Scan for the cell matching the given text and deliver its [x, y] coordinate at center. 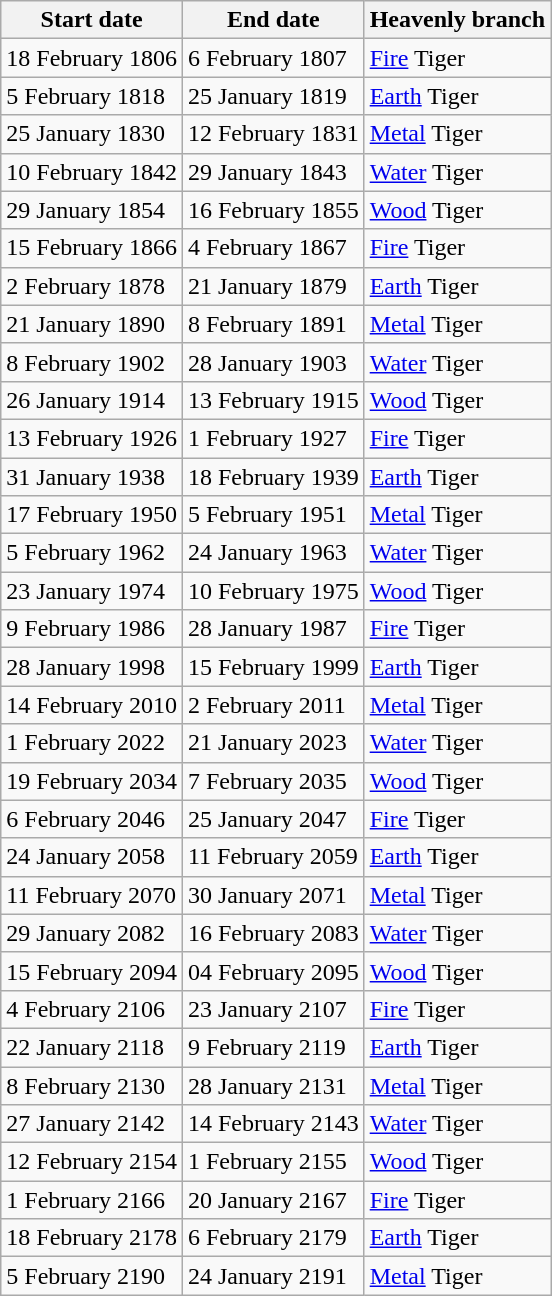
25 January 1819 [273, 96]
4 February 2106 [92, 1009]
24 January 1963 [273, 553]
6 February 1807 [273, 58]
24 January 2058 [92, 857]
28 January 2131 [273, 1085]
24 January 2191 [273, 1276]
1 February 1927 [273, 438]
18 February 1939 [273, 477]
8 February 1891 [273, 324]
23 January 2107 [273, 1009]
18 February 2178 [92, 1238]
10 February 1975 [273, 591]
04 February 2095 [273, 971]
15 February 1866 [92, 248]
End date [273, 20]
26 January 1914 [92, 400]
22 January 2118 [92, 1047]
16 February 2083 [273, 933]
2 February 2011 [273, 705]
13 February 1915 [273, 400]
27 January 2142 [92, 1124]
21 January 1890 [92, 324]
18 February 1806 [92, 58]
19 February 2034 [92, 781]
23 January 1974 [92, 591]
Heavenly branch [457, 20]
9 February 2119 [273, 1047]
29 January 1843 [273, 172]
28 January 1987 [273, 629]
20 January 2167 [273, 1200]
29 January 1854 [92, 210]
11 February 2070 [92, 895]
12 February 2154 [92, 1162]
5 February 1818 [92, 96]
13 February 1926 [92, 438]
28 January 1903 [273, 362]
4 February 1867 [273, 248]
11 February 2059 [273, 857]
28 January 1998 [92, 667]
15 February 2094 [92, 971]
21 January 1879 [273, 286]
21 January 2023 [273, 743]
15 February 1999 [273, 667]
6 February 2046 [92, 819]
16 February 1855 [273, 210]
Start date [92, 20]
8 February 2130 [92, 1085]
30 January 2071 [273, 895]
25 January 1830 [92, 134]
1 February 2022 [92, 743]
12 February 1831 [273, 134]
5 February 1951 [273, 515]
25 January 2047 [273, 819]
14 February 2010 [92, 705]
5 February 2190 [92, 1276]
1 February 2155 [273, 1162]
7 February 2035 [273, 781]
5 February 1962 [92, 553]
9 February 1986 [92, 629]
14 February 2143 [273, 1124]
6 February 2179 [273, 1238]
1 February 2166 [92, 1200]
8 February 1902 [92, 362]
31 January 1938 [92, 477]
17 February 1950 [92, 515]
10 February 1842 [92, 172]
29 January 2082 [92, 933]
2 February 1878 [92, 286]
